Search for the cell housing the specified text and yield its (x, y) center coordinate. 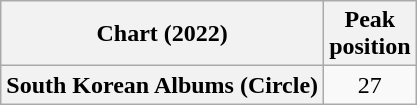
Peakposition (370, 34)
27 (370, 85)
Chart (2022) (162, 34)
South Korean Albums (Circle) (162, 85)
